From the cell containing the given text, extract its center point as (x, y) coordinate. 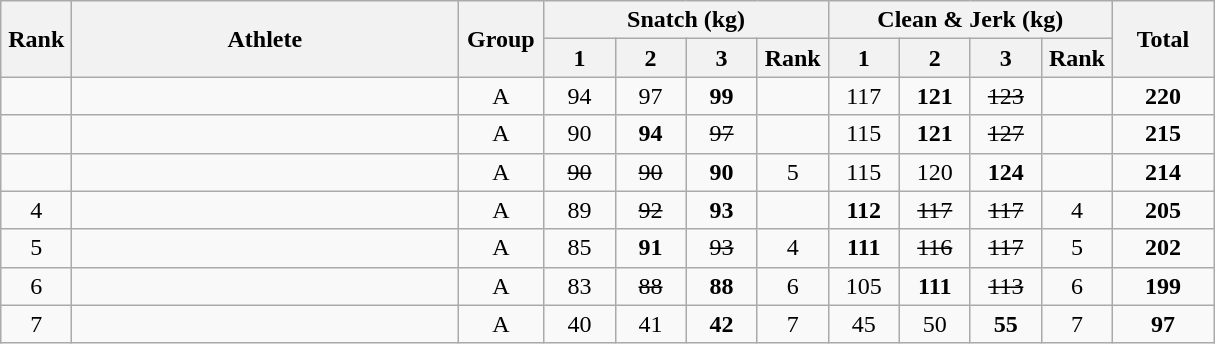
199 (1162, 286)
99 (722, 96)
112 (864, 210)
Snatch (kg) (686, 20)
91 (650, 248)
123 (1006, 96)
92 (650, 210)
45 (864, 324)
124 (1006, 172)
202 (1162, 248)
113 (1006, 286)
41 (650, 324)
220 (1162, 96)
83 (580, 286)
89 (580, 210)
215 (1162, 134)
120 (934, 172)
Group (501, 39)
40 (580, 324)
42 (722, 324)
50 (934, 324)
127 (1006, 134)
205 (1162, 210)
55 (1006, 324)
Total (1162, 39)
Clean & Jerk (kg) (970, 20)
214 (1162, 172)
85 (580, 248)
Athlete (265, 39)
116 (934, 248)
105 (864, 286)
